Return the (X, Y) coordinate for the center point of the cell that contains the specified text.  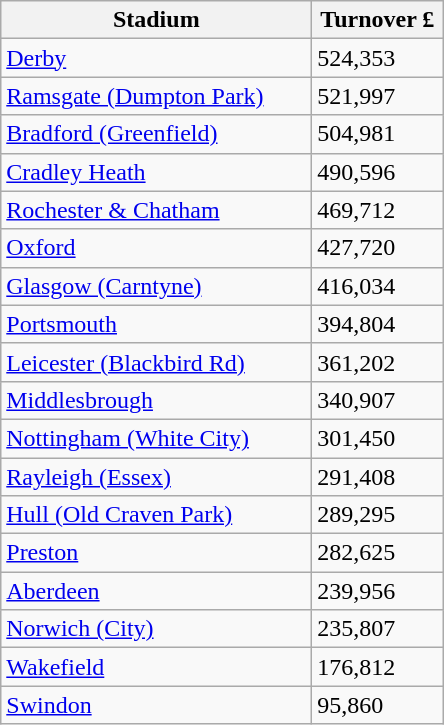
Cradley Heath (156, 172)
Hull (Old Craven Park) (156, 515)
Leicester (Blackbird Rd) (156, 362)
Norwich (City) (156, 629)
340,907 (378, 400)
361,202 (378, 362)
416,034 (378, 286)
Aberdeen (156, 591)
490,596 (378, 172)
291,408 (378, 477)
Preston (156, 553)
521,997 (378, 96)
Stadium (156, 20)
289,295 (378, 515)
235,807 (378, 629)
524,353 (378, 58)
Ramsgate (Dumpton Park) (156, 96)
Bradford (Greenfield) (156, 134)
427,720 (378, 248)
Turnover £ (378, 20)
Rochester & Chatham (156, 210)
Rayleigh (Essex) (156, 477)
504,981 (378, 134)
469,712 (378, 210)
Nottingham (White City) (156, 438)
282,625 (378, 553)
Wakefield (156, 667)
394,804 (378, 324)
Swindon (156, 705)
Middlesbrough (156, 400)
Portsmouth (156, 324)
Oxford (156, 248)
301,450 (378, 438)
Derby (156, 58)
239,956 (378, 591)
Glasgow (Carntyne) (156, 286)
176,812 (378, 667)
95,860 (378, 705)
